Extract the (x, y) coordinate from the center of the cell holding the provided text.  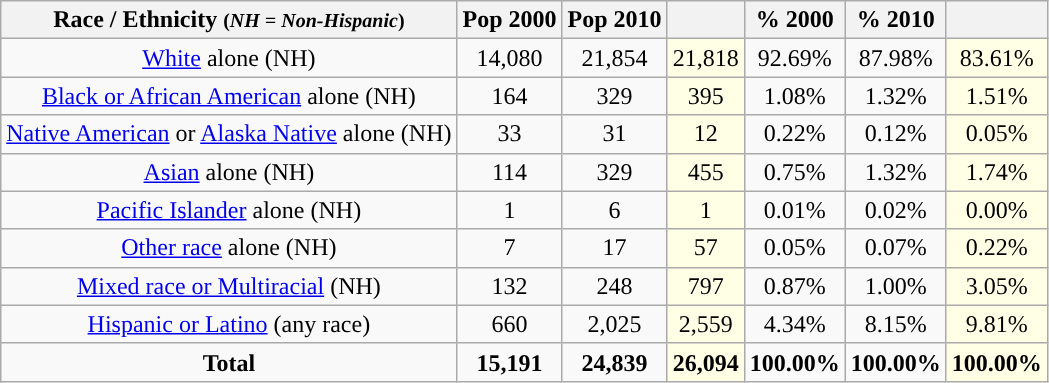
57 (706, 248)
White alone (NH) (229, 58)
21,854 (614, 58)
17 (614, 248)
Pop 2000 (510, 20)
83.61% (996, 58)
9.81% (996, 324)
0.87% (794, 286)
0.01% (794, 210)
248 (614, 286)
% 2000 (794, 20)
Pop 2010 (614, 20)
2,025 (614, 324)
455 (706, 172)
26,094 (706, 362)
87.98% (896, 58)
92.69% (794, 58)
6 (614, 210)
24,839 (614, 362)
1.74% (996, 172)
164 (510, 96)
132 (510, 286)
Pacific Islander alone (NH) (229, 210)
Native American or Alaska Native alone (NH) (229, 134)
Total (229, 362)
0.07% (896, 248)
Race / Ethnicity (NH = Non-Hispanic) (229, 20)
0.00% (996, 210)
14,080 (510, 58)
660 (510, 324)
Asian alone (NH) (229, 172)
Hispanic or Latino (any race) (229, 324)
0.02% (896, 210)
0.12% (896, 134)
797 (706, 286)
395 (706, 96)
31 (614, 134)
8.15% (896, 324)
Other race alone (NH) (229, 248)
15,191 (510, 362)
21,818 (706, 58)
4.34% (794, 324)
0.75% (794, 172)
33 (510, 134)
Black or African American alone (NH) (229, 96)
1.08% (794, 96)
Mixed race or Multiracial (NH) (229, 286)
1.00% (896, 286)
1.51% (996, 96)
7 (510, 248)
3.05% (996, 286)
2,559 (706, 324)
12 (706, 134)
114 (510, 172)
% 2010 (896, 20)
